Output the (x, y) coordinate of the center of the cell containing the given text.  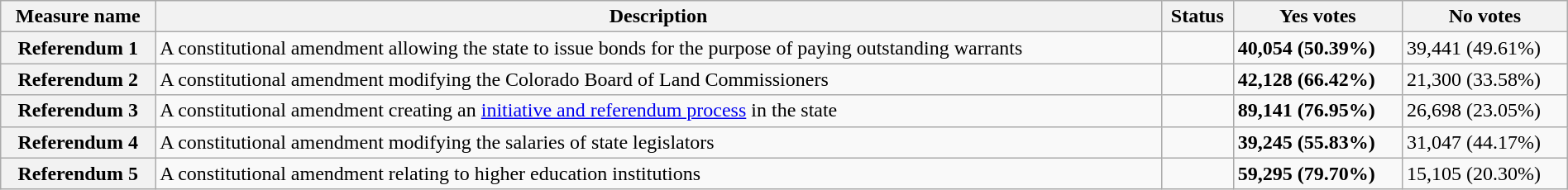
59,295 (79.70%) (1317, 173)
15,105 (20.30%) (1484, 173)
21,300 (33.58%) (1484, 79)
No votes (1484, 17)
31,047 (44.17%) (1484, 142)
Referendum 3 (78, 111)
26,698 (23.05%) (1484, 111)
Description (658, 17)
A constitutional amendment modifying the Colorado Board of Land Commissioners (658, 79)
39,441 (49.61%) (1484, 48)
Status (1198, 17)
Referendum 4 (78, 142)
Measure name (78, 17)
89,141 (76.95%) (1317, 111)
A constitutional amendment relating to higher education institutions (658, 173)
Yes votes (1317, 17)
Referendum 2 (78, 79)
40,054 (50.39%) (1317, 48)
Referendum 5 (78, 173)
39,245 (55.83%) (1317, 142)
Referendum 1 (78, 48)
A constitutional amendment modifying the salaries of state legislators (658, 142)
A constitutional amendment creating an initiative and referendum process in the state (658, 111)
A constitutional amendment allowing the state to issue bonds for the purpose of paying outstanding warrants (658, 48)
42,128 (66.42%) (1317, 79)
